Determine the (x, y) coordinate at the center of the cell enclosing the given text.  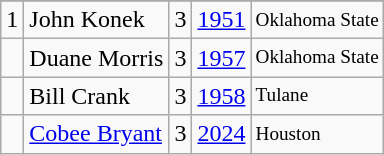
1958 (222, 96)
Bill Crank (96, 96)
John Konek (96, 20)
Houston (317, 134)
Cobee Bryant (96, 134)
1951 (222, 20)
1957 (222, 58)
Tulane (317, 96)
Duane Morris (96, 58)
1 (12, 20)
2024 (222, 134)
